Pinpoint the cell where the given text exists, returning its (x, y) midpoint coordinate. 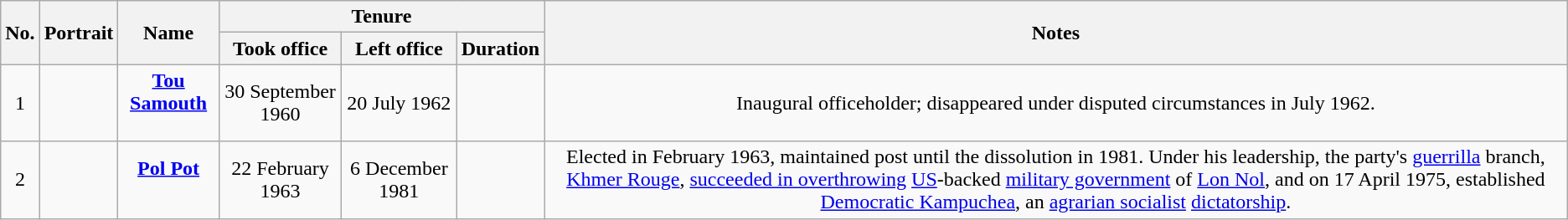
Left office (400, 49)
30 September 1960 (280, 103)
Tou Samouth (169, 103)
Portrait (79, 33)
Inaugural officeholder; disappeared under disputed circumstances in July 1962. (1056, 103)
2 (20, 180)
22 February 1963 (280, 180)
Duration (500, 49)
No. (20, 33)
Took office (280, 49)
Pol Pot (169, 180)
Tenure (381, 17)
Notes (1056, 33)
Name (169, 33)
20 July 1962 (400, 103)
1 (20, 103)
6 December 1981 (400, 180)
